From the cell containing the given text, extract its center point as [x, y] coordinate. 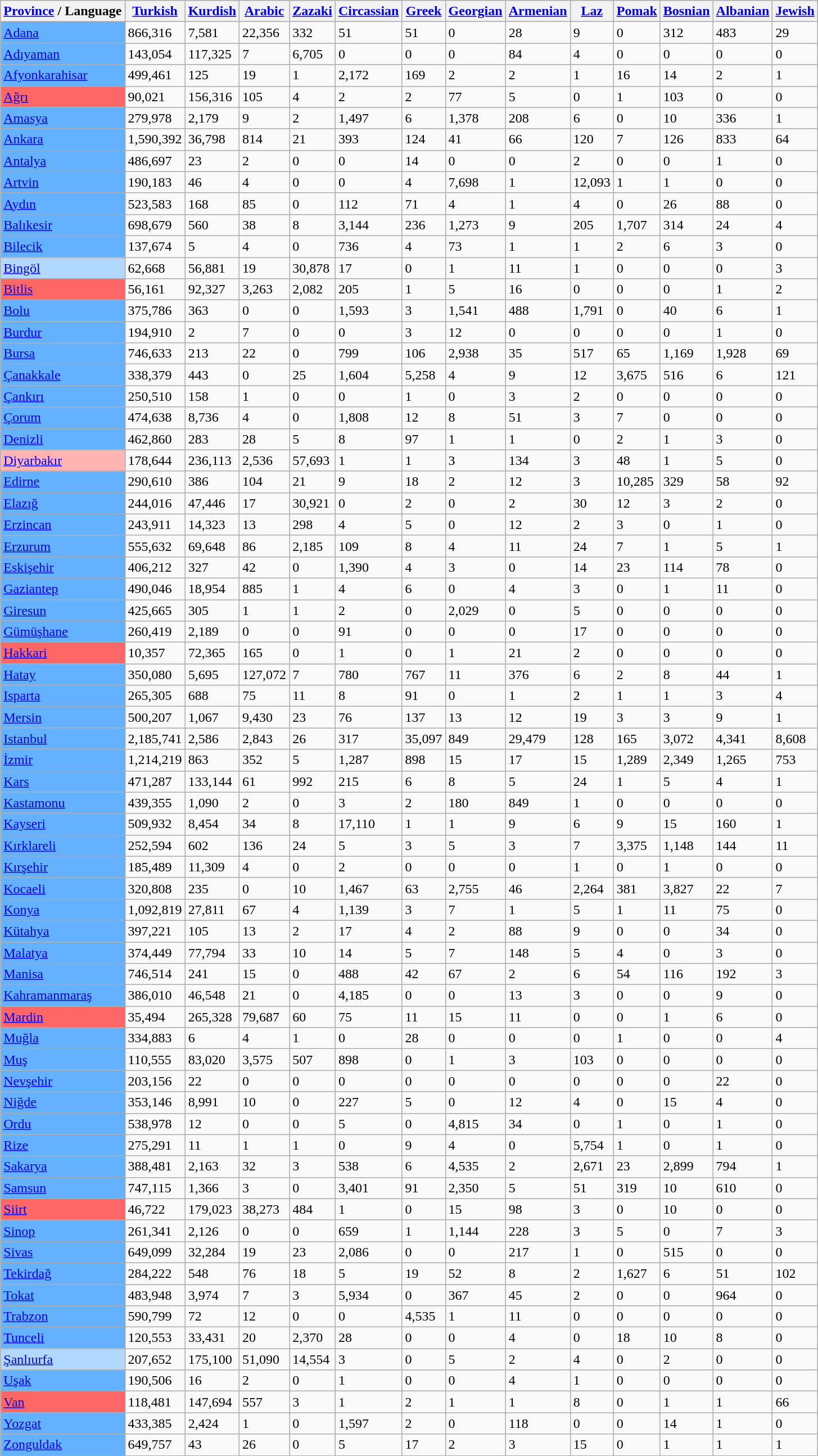
3,575 [264, 1060]
Burdur [63, 332]
Ankara [63, 139]
Georgian [476, 11]
1,148 [686, 845]
2,370 [313, 1338]
1,467 [369, 888]
32,284 [212, 1252]
Hakkari [63, 653]
538,978 [155, 1124]
45 [537, 1295]
261,341 [155, 1231]
22,356 [264, 33]
208 [537, 118]
215 [369, 781]
2,179 [212, 118]
179,023 [212, 1209]
Diyarbakır [63, 460]
65 [636, 354]
Giresun [63, 610]
Çorum [63, 418]
127,072 [264, 675]
Malatya [63, 953]
2,350 [476, 1188]
Bursa [63, 354]
367 [476, 1295]
48 [636, 460]
736 [369, 246]
29,479 [537, 739]
Siirt [63, 1209]
175,100 [212, 1359]
244,016 [155, 503]
353,146 [155, 1102]
Adıyaman [63, 54]
499,461 [155, 75]
1,067 [212, 717]
2,424 [212, 1423]
363 [212, 311]
Kocaeli [63, 888]
560 [212, 225]
Çankırı [63, 396]
319 [636, 1188]
46,548 [212, 996]
109 [369, 546]
Kırklareli [63, 845]
375,786 [155, 311]
64 [795, 139]
443 [212, 375]
516 [686, 375]
207,652 [155, 1359]
334,883 [155, 1038]
190,506 [155, 1381]
Tokat [63, 1295]
7,698 [476, 182]
Kastamonu [63, 803]
Hatay [63, 675]
Antalya [63, 161]
386,010 [155, 996]
Niğde [63, 1102]
27,811 [212, 910]
156,316 [212, 97]
Konya [63, 910]
69 [795, 354]
54 [636, 974]
62,668 [155, 268]
228 [537, 1231]
Adana [63, 33]
332 [313, 33]
2,082 [313, 290]
2,938 [476, 354]
3,401 [369, 1188]
56,161 [155, 290]
Rize [63, 1145]
260,419 [155, 632]
386 [212, 482]
114 [686, 567]
8,991 [212, 1102]
126 [686, 139]
780 [369, 675]
117,325 [212, 54]
158 [212, 396]
336 [743, 118]
Pomak [636, 11]
124 [424, 139]
425,665 [155, 610]
236,113 [212, 460]
137,674 [155, 246]
12,093 [591, 182]
2,843 [264, 739]
2,185 [313, 546]
659 [369, 1231]
Greek [424, 11]
8,454 [212, 824]
698,679 [155, 225]
1,144 [476, 1231]
Zazaki [313, 11]
51,090 [264, 1359]
227 [369, 1102]
490,046 [155, 589]
10,357 [155, 653]
5,754 [591, 1145]
8,736 [212, 418]
1,928 [743, 354]
1,604 [369, 375]
767 [424, 675]
Bilecik [63, 246]
610 [743, 1188]
41 [476, 139]
116 [686, 974]
1,265 [743, 760]
30,878 [313, 268]
Tunceli [63, 1338]
3,263 [264, 290]
Istanbul [63, 739]
338,379 [155, 375]
1,289 [636, 760]
3,827 [686, 888]
20 [264, 1338]
Muş [63, 1060]
29 [795, 33]
Edirne [63, 482]
35,097 [424, 739]
2,586 [212, 739]
30 [591, 503]
397,221 [155, 931]
9,430 [264, 717]
4,185 [369, 996]
388,481 [155, 1166]
265,328 [212, 1017]
104 [264, 482]
46,722 [155, 1209]
Trabzon [63, 1317]
500,207 [155, 717]
6,705 [313, 54]
992 [313, 781]
1,808 [369, 418]
2,349 [686, 760]
Zonguldak [63, 1445]
97 [424, 439]
194,910 [155, 332]
235 [212, 888]
2,755 [476, 888]
509,932 [155, 824]
602 [212, 845]
98 [537, 1209]
Erzurum [63, 546]
77,794 [212, 953]
Kurdish [212, 11]
57,693 [313, 460]
1,287 [369, 760]
5,934 [369, 1295]
317 [369, 739]
Afyonkarahisar [63, 75]
Artvin [63, 182]
Çanakkale [63, 375]
Sakarya [63, 1166]
2,163 [212, 1166]
178,644 [155, 460]
180 [476, 803]
486,697 [155, 161]
406,212 [155, 567]
439,355 [155, 803]
72,365 [212, 653]
3,144 [369, 225]
69,648 [212, 546]
275,291 [155, 1145]
38 [264, 225]
799 [369, 354]
7,581 [212, 33]
Balıkesir [63, 225]
329 [686, 482]
86 [264, 546]
11,309 [212, 867]
265,305 [155, 696]
746,514 [155, 974]
1,597 [369, 1423]
3,675 [636, 375]
555,632 [155, 546]
85 [264, 204]
33 [264, 953]
Province / Language [63, 11]
90,021 [155, 97]
1,497 [369, 118]
483,948 [155, 1295]
4,815 [476, 1124]
Şanlıurfa [63, 1359]
60 [313, 1017]
2,264 [591, 888]
688 [212, 696]
43 [212, 1445]
833 [743, 139]
125 [212, 75]
2,185,741 [155, 739]
169 [424, 75]
18,954 [212, 589]
1,273 [476, 225]
1,627 [636, 1273]
2,899 [686, 1166]
Uşak [63, 1381]
649,757 [155, 1445]
279,978 [155, 118]
381 [636, 888]
35,494 [155, 1017]
548 [212, 1273]
Kahramanmaraş [63, 996]
1,214,219 [155, 760]
8,608 [795, 739]
44 [743, 675]
Jewish [795, 11]
Van [63, 1402]
1,090 [212, 803]
Mersin [63, 717]
236 [424, 225]
Armenian [537, 11]
Turkish [155, 11]
474,638 [155, 418]
327 [212, 567]
14,554 [313, 1359]
Eskişehir [63, 567]
133,144 [212, 781]
217 [537, 1252]
160 [743, 824]
Kütahya [63, 931]
1,593 [369, 311]
192 [743, 974]
İzmir [63, 760]
557 [264, 1402]
484 [313, 1209]
144 [743, 845]
137 [424, 717]
79,687 [264, 1017]
136 [264, 845]
241 [212, 974]
63 [424, 888]
Laz [591, 11]
1,791 [591, 311]
Mardin [63, 1017]
746,633 [155, 354]
14,323 [212, 524]
78 [743, 567]
298 [313, 524]
120,553 [155, 1338]
Bingöl [63, 268]
25 [313, 375]
52 [476, 1273]
Ağrı [63, 97]
143,054 [155, 54]
71 [424, 204]
203,156 [155, 1081]
17,110 [369, 824]
747,115 [155, 1188]
1,169 [686, 354]
Sivas [63, 1252]
Denizli [63, 439]
462,860 [155, 439]
290,610 [155, 482]
374,449 [155, 953]
72 [212, 1317]
Erzincan [63, 524]
320,808 [155, 888]
283 [212, 439]
Ordu [63, 1124]
58 [743, 482]
866,316 [155, 33]
Kırşehir [63, 867]
5,695 [212, 675]
250,510 [155, 396]
Arabic [264, 11]
147,694 [212, 1402]
471,287 [155, 781]
61 [264, 781]
2,536 [264, 460]
32 [264, 1166]
863 [212, 760]
Bitlis [63, 290]
885 [264, 589]
Albanian [743, 11]
649,099 [155, 1252]
10,285 [636, 482]
753 [795, 760]
Kars [63, 781]
Muğla [63, 1038]
523,583 [155, 204]
515 [686, 1252]
36,798 [212, 139]
3,375 [636, 845]
507 [313, 1060]
Yozgat [63, 1423]
794 [743, 1166]
590,799 [155, 1317]
1,707 [636, 225]
128 [591, 739]
112 [369, 204]
83,020 [212, 1060]
1,590,392 [155, 139]
121 [795, 375]
Bolu [63, 311]
1,378 [476, 118]
2,189 [212, 632]
Bosnian [686, 11]
393 [369, 139]
148 [537, 953]
47,446 [212, 503]
1,390 [369, 567]
538 [369, 1166]
2,086 [369, 1252]
92 [795, 482]
168 [212, 204]
5,258 [424, 375]
Samsun [63, 1188]
Manisa [63, 974]
Amasya [63, 118]
38,273 [264, 1209]
Tekirdağ [63, 1273]
483 [743, 33]
1,139 [369, 910]
Isparta [63, 696]
284,222 [155, 1273]
314 [686, 225]
352 [264, 760]
433,385 [155, 1423]
Gaziantep [63, 589]
Sinop [63, 1231]
30,921 [313, 503]
312 [686, 33]
252,594 [155, 845]
73 [476, 246]
56,881 [212, 268]
2,126 [212, 1231]
1,541 [476, 311]
120 [591, 139]
243,911 [155, 524]
118,481 [155, 1402]
2,029 [476, 610]
Aydın [63, 204]
33,431 [212, 1338]
376 [537, 675]
Elazığ [63, 503]
Circassian [369, 11]
4,341 [743, 739]
964 [743, 1295]
517 [591, 354]
3,974 [212, 1295]
106 [424, 354]
134 [537, 460]
Nevşehir [63, 1081]
2,671 [591, 1166]
35 [537, 354]
2,172 [369, 75]
3,072 [686, 739]
190,183 [155, 182]
185,489 [155, 867]
110,555 [155, 1060]
118 [537, 1423]
1,092,819 [155, 910]
305 [212, 610]
92,327 [212, 290]
84 [537, 54]
213 [212, 354]
40 [686, 311]
1,366 [212, 1188]
77 [476, 97]
Gümüşhane [63, 632]
814 [264, 139]
Kayseri [63, 824]
102 [795, 1273]
350,080 [155, 675]
